Search for the cell housing the specified text and yield its [X, Y] center coordinate. 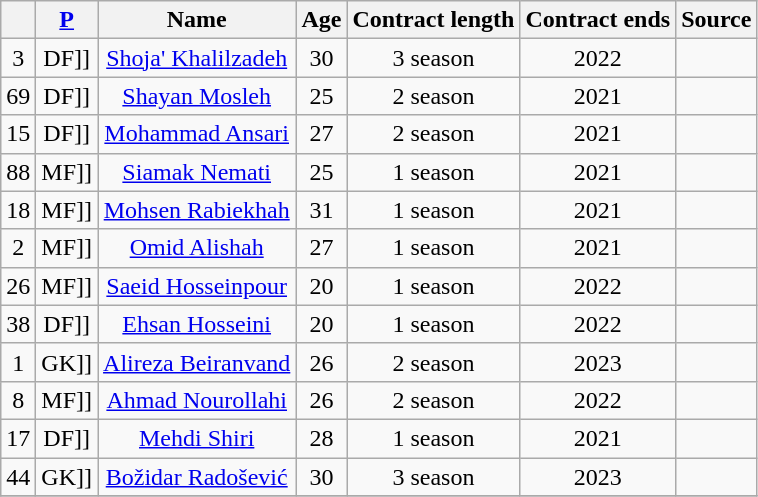
Shayan Mosleh [197, 96]
31 [322, 210]
Alireza Beiranvand [197, 362]
Ahmad Nourollahi [197, 400]
3 [18, 58]
17 [18, 438]
2 [18, 248]
Ehsan Hosseini [197, 324]
Saeid Hosseinpour [197, 286]
18 [18, 210]
Shoja' Khalilzadeh [197, 58]
15 [18, 134]
Mohammad Ansari [197, 134]
Mohsen Rabiekhah [197, 210]
38 [18, 324]
Mehdi Shiri [197, 438]
Name [197, 20]
69 [18, 96]
88 [18, 172]
P [67, 20]
Omid Alishah [197, 248]
1 [18, 362]
44 [18, 477]
Siamak Nemati [197, 172]
8 [18, 400]
Contract ends [598, 20]
Contract length [434, 20]
28 [322, 438]
Božidar Radošević [197, 477]
Source [716, 20]
Age [322, 20]
